Extract the [X, Y] coordinate from the center of the cell holding the provided text.  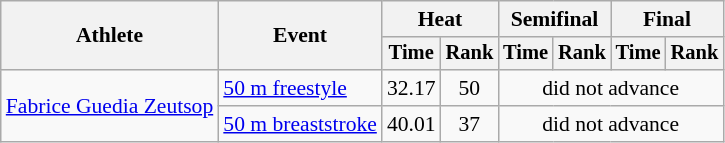
Final [667, 19]
Fabrice Guedia Zeutsop [110, 106]
50 m breaststroke [300, 124]
Athlete [110, 36]
37 [470, 124]
Heat [440, 19]
50 m freestyle [300, 88]
Event [300, 36]
32.17 [412, 88]
Semifinal [554, 19]
50 [470, 88]
40.01 [412, 124]
